Search for the cell housing the specified text and yield its [x, y] center coordinate. 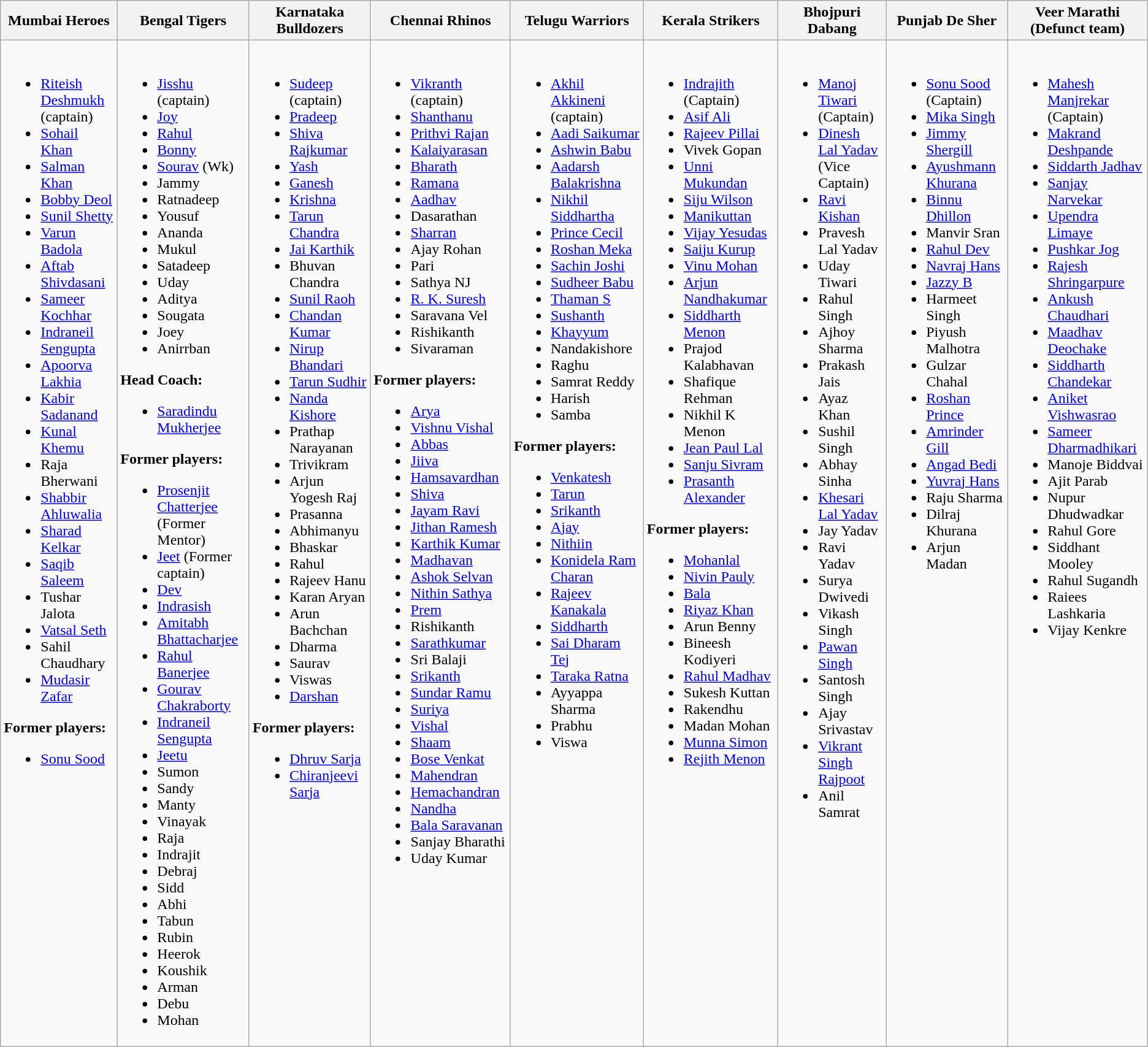
Mumbai Heroes [59, 21]
Karnataka Bulldozers [310, 21]
Punjab De Sher [947, 21]
Veer Marathi (Defunct team) [1077, 21]
Bhojpuri Dabang [832, 21]
Bengal Tigers [183, 21]
Chennai Rhinos [440, 21]
Kerala Strikers [710, 21]
Telugu Warriors [576, 21]
